Output the [X, Y] coordinate of the center of the cell containing the given text.  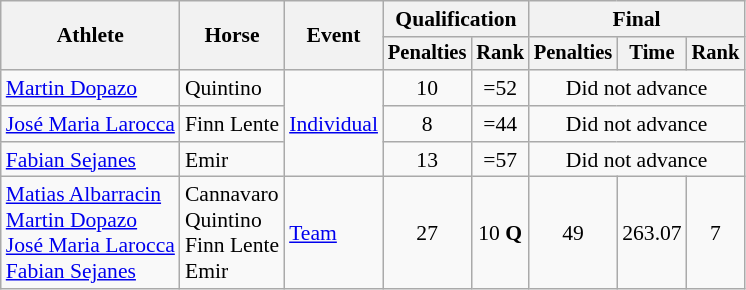
13 [427, 160]
Fabian Sejanes [90, 160]
10 Q [500, 233]
49 [573, 233]
José Maria Larocca [90, 124]
Martin Dopazo [90, 88]
Finn Lente [232, 124]
7 [716, 233]
263.07 [652, 233]
10 [427, 88]
=44 [500, 124]
CannavaroQuintinoFinn LenteEmir [232, 233]
8 [427, 124]
Individual [334, 124]
=52 [500, 88]
Event [334, 36]
Matias AlbarracinMartin DopazoJosé Maria LaroccaFabian Sejanes [90, 233]
27 [427, 233]
Qualification [456, 19]
Team [334, 233]
Quintino [232, 88]
=57 [500, 160]
Horse [232, 36]
Final [636, 19]
Emir [232, 160]
Athlete [90, 36]
Time [652, 54]
